For the text-containing cell, return its midpoint in [X, Y] coordinate format. 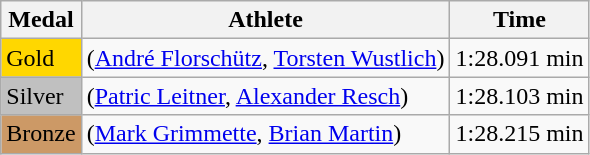
Silver [41, 96]
Athlete [266, 20]
(André Florschütz, Torsten Wustlich) [266, 58]
Bronze [41, 134]
Time [520, 20]
1:28.103 min [520, 96]
1:28.091 min [520, 58]
(Mark Grimmette, Brian Martin) [266, 134]
(Patric Leitner, Alexander Resch) [266, 96]
Gold [41, 58]
Medal [41, 20]
1:28.215 min [520, 134]
